Scan for the cell matching the given text and deliver its [X, Y] coordinate at center. 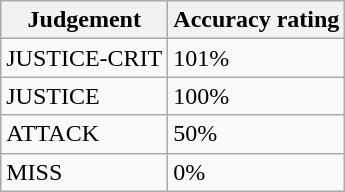
JUSTICE-CRIT [84, 58]
0% [256, 172]
MISS [84, 172]
100% [256, 96]
Judgement [84, 20]
Accuracy rating [256, 20]
101% [256, 58]
50% [256, 134]
ATTACK [84, 134]
JUSTICE [84, 96]
